From the cell containing the given text, extract its center point as (X, Y) coordinate. 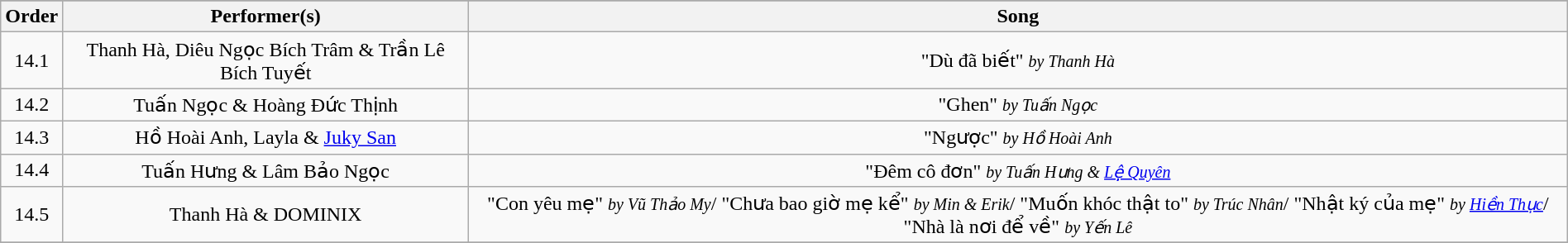
14.2 (31, 105)
Tuấn Ngọc & Hoàng Đức Thịnh (266, 105)
"Dù đã biết" by Thanh Hà (1017, 60)
Hồ Hoài Anh, Layla & Juky San (266, 137)
Order (31, 17)
Song (1017, 17)
Performer(s) (266, 17)
"Ngược" by Hồ Hoài Anh (1017, 137)
14.4 (31, 170)
Thanh Hà & DOMINIX (266, 215)
14.5 (31, 215)
Tuấn Hưng & Lâm Bảo Ngọc (266, 170)
Thanh Hà, Diêu Ngọc Bích Trâm & Trần Lê Bích Tuyết (266, 60)
14.1 (31, 60)
"Đêm cô đơn" by Tuấn Hưng & Lệ Quyên (1017, 170)
"Ghen" by Tuấn Ngọc (1017, 105)
14.3 (31, 137)
